Detect which cell encompasses the target text, then output its (X, Y) center coordinate. 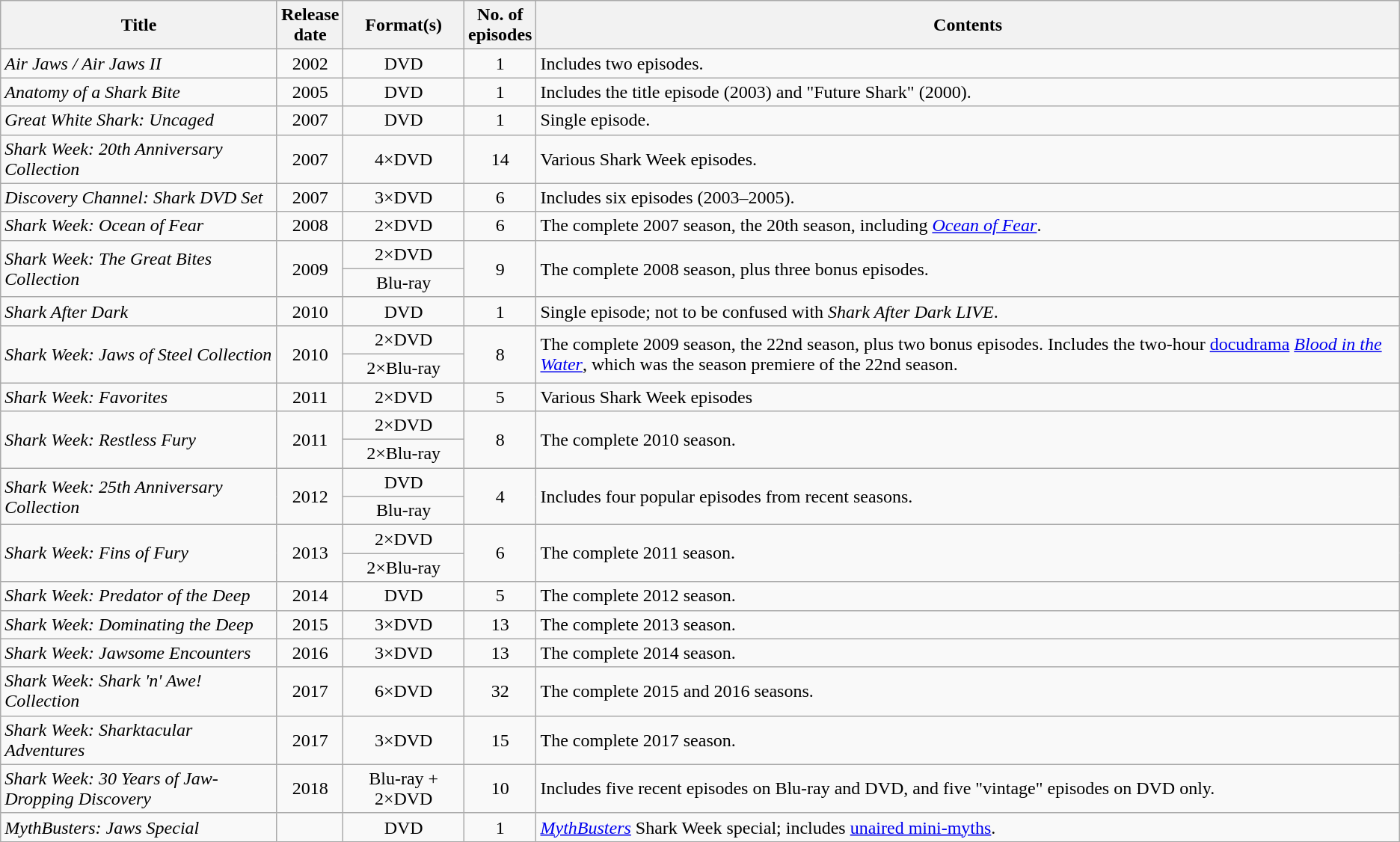
14 (500, 159)
Shark Week: Ocean of Fear (139, 226)
2014 (310, 596)
Includes the title episode (2003) and "Future Shark" (2000). (968, 92)
Shark Week: Predator of the Deep (139, 596)
Single episode; not to be confused with Shark After Dark LIVE. (968, 311)
Discovery Channel: Shark DVD Set (139, 197)
Format(s) (404, 25)
Shark Week: Restless Fury (139, 440)
Shark Week: Sharktacular Adventures (139, 740)
4×DVD (404, 159)
2016 (310, 653)
Includes six episodes (2003–2005). (968, 197)
Shark Week: Shark 'n' Awe! Collection (139, 691)
2013 (310, 553)
Includes five recent episodes on Blu-ray and DVD, and five "vintage" episodes on DVD only. (968, 788)
Shark Week: 20th Anniversary Collection (139, 159)
Air Jaws / Air Jaws II (139, 64)
Title (139, 25)
Shark Week: Jaws of Steel Collection (139, 354)
2015 (310, 624)
Various Shark Week episodes (968, 397)
The complete 2007 season, the 20th season, including Ocean of Fear. (968, 226)
15 (500, 740)
The complete 2013 season. (968, 624)
Blu-ray + 2×DVD (404, 788)
2012 (310, 497)
32 (500, 691)
Anatomy of a Shark Bite (139, 92)
Releasedate (310, 25)
Shark Week: Jawsome Encounters (139, 653)
The complete 2014 season. (968, 653)
9 (500, 268)
The complete 2012 season. (968, 596)
Includes four popular episodes from recent seasons. (968, 497)
MythBusters Shark Week special; includes unaired mini-myths. (968, 827)
The complete 2015 and 2016 seasons. (968, 691)
MythBusters: Jaws Special (139, 827)
2008 (310, 226)
The complete 2008 season, plus three bonus episodes. (968, 268)
No. ofepisodes (500, 25)
Shark Week: 30 Years of Jaw-Dropping Discovery (139, 788)
6×DVD (404, 691)
2009 (310, 268)
Includes two episodes. (968, 64)
2002 (310, 64)
2005 (310, 92)
Various Shark Week episodes. (968, 159)
4 (500, 497)
The complete 2010 season. (968, 440)
Great White Shark: Uncaged (139, 120)
Contents (968, 25)
Shark Week: The Great Bites Collection (139, 268)
2018 (310, 788)
Shark Week: 25th Anniversary Collection (139, 497)
The complete 2011 season. (968, 553)
Shark After Dark (139, 311)
Shark Week: Dominating the Deep (139, 624)
10 (500, 788)
The complete 2017 season. (968, 740)
Shark Week: Favorites (139, 397)
Shark Week: Fins of Fury (139, 553)
Single episode. (968, 120)
